Find where the given text appears and provide that cell's center as (X, Y) coordinate. 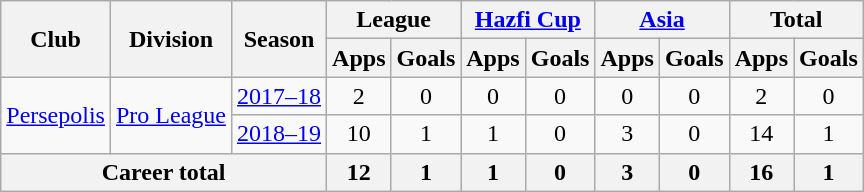
Asia (662, 20)
Pro League (170, 115)
Career total (164, 172)
Division (170, 39)
Total (796, 20)
12 (359, 172)
2018–19 (280, 134)
Hazfi Cup (528, 20)
10 (359, 134)
14 (761, 134)
Season (280, 39)
16 (761, 172)
Club (56, 39)
2017–18 (280, 96)
League (394, 20)
Persepolis (56, 115)
